Identify which cell holds the provided text, then report its [x, y] central coordinate. 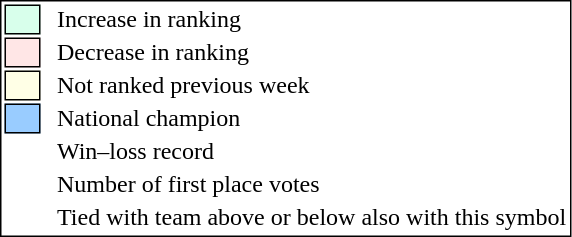
Increase in ranking [312, 19]
National champion [312, 119]
Decrease in ranking [312, 53]
Tied with team above or below also with this symbol [312, 217]
Not ranked previous week [312, 85]
Win–loss record [312, 151]
Number of first place votes [312, 185]
